Output the (X, Y) coordinate of the center of the cell containing the given text.  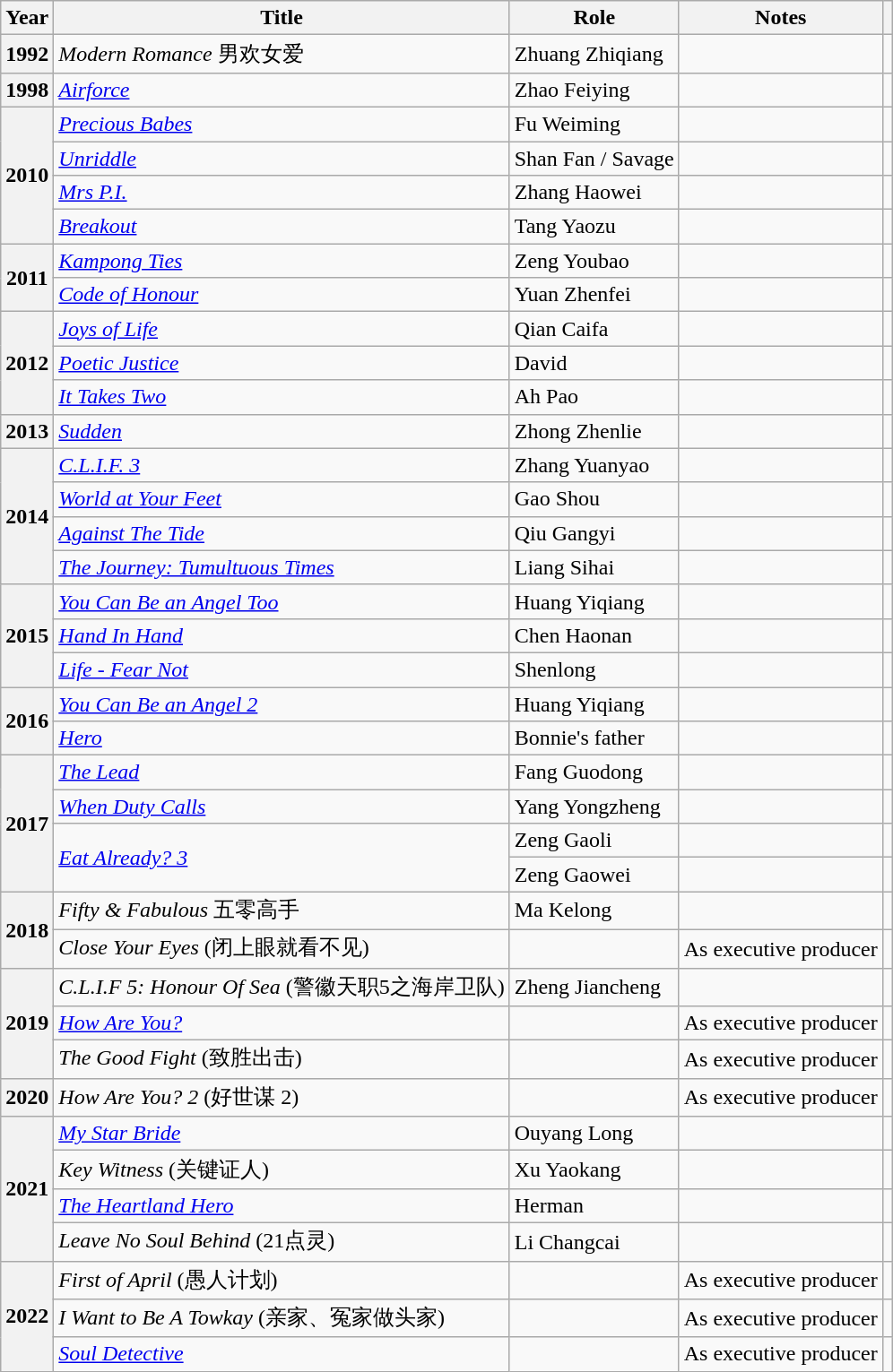
Fifty & Fabulous 五零高手 (282, 910)
C.L.I.F. 3 (282, 465)
2013 (27, 431)
Joys of Life (282, 329)
Qian Caifa (594, 329)
It Takes Two (282, 397)
Modern Romance 男欢女爱 (282, 54)
Zhang Yuanyao (594, 465)
C.L.I.F 5: Honour Of Sea (警徽天职5之海岸卫队) (282, 988)
Year (27, 18)
2021 (27, 1188)
Kampong Ties (282, 261)
Gao Shou (594, 499)
How Are You? 2 (好世谋 2) (282, 1097)
2011 (27, 278)
You Can Be an Angel Too (282, 601)
Hand In Hand (282, 635)
Close Your Eyes (闭上眼就看不见) (282, 948)
Leave No Soul Behind (21点灵) (282, 1242)
Zeng Gaowei (594, 875)
2014 (27, 516)
Qiu Gangyi (594, 533)
The Lead (282, 772)
Breakout (282, 227)
2019 (27, 1023)
Mrs P.I. (282, 193)
Against The Tide (282, 533)
Precious Babes (282, 124)
2016 (27, 721)
Key Witness (关键证人) (282, 1170)
2018 (27, 930)
When Duty Calls (282, 807)
Unriddle (282, 159)
Fu Weiming (594, 124)
Life - Fear Not (282, 669)
Shan Fan / Savage (594, 159)
1992 (27, 54)
Ma Kelong (594, 910)
1998 (27, 90)
Chen Haonan (594, 635)
Poetic Justice (282, 363)
Zhong Zhenlie (594, 431)
Notes (780, 18)
First of April (愚人计划) (282, 1280)
Ah Pao (594, 397)
Zeng Youbao (594, 261)
Yuan Zhenfei (594, 295)
I Want to Be A Towkay (亲家、冤家做头家) (282, 1319)
2010 (27, 175)
World at Your Feet (282, 499)
Role (594, 18)
The Good Fight (致胜出击) (282, 1059)
2022 (27, 1316)
Li Changcai (594, 1242)
Xu Yaokang (594, 1170)
Zhao Feiying (594, 90)
The Heartland Hero (282, 1205)
Zheng Jiancheng (594, 988)
Zhang Haowei (594, 193)
Soul Detective (282, 1354)
Zeng Gaoli (594, 841)
Eat Already? 3 (282, 858)
Sudden (282, 431)
Airforce (282, 90)
How Are You? (282, 1023)
Herman (594, 1205)
2017 (27, 824)
Tang Yaozu (594, 227)
2020 (27, 1097)
My Star Bride (282, 1134)
Code of Honour (282, 295)
Fang Guodong (594, 772)
Zhuang Zhiqiang (594, 54)
David (594, 363)
Shenlong (594, 669)
2012 (27, 363)
2015 (27, 635)
Liang Sihai (594, 567)
Bonnie's father (594, 738)
Title (282, 18)
Yang Yongzheng (594, 807)
You Can Be an Angel 2 (282, 703)
Ouyang Long (594, 1134)
The Journey: Tumultuous Times (282, 567)
Hero (282, 738)
